Locate the cell with the specified text and output its [x, y] center coordinate. 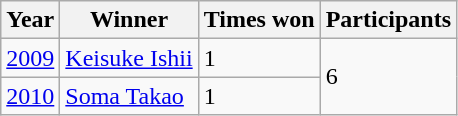
Participants [388, 20]
Keisuke Ishii [129, 58]
2010 [30, 96]
Winner [129, 20]
Times won [259, 20]
2009 [30, 58]
6 [388, 77]
Soma Takao [129, 96]
Year [30, 20]
